Search for the cell housing the specified text and yield its [x, y] center coordinate. 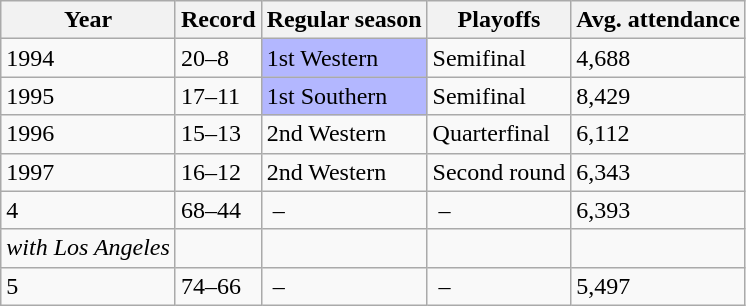
6,112 [658, 134]
6,343 [658, 172]
4,688 [658, 58]
74–66 [218, 286]
with Los Angeles [88, 248]
Regular season [344, 20]
Record [218, 20]
Avg. attendance [658, 20]
1st Western [344, 58]
1st Southern [344, 96]
Year [88, 20]
1996 [88, 134]
68–44 [218, 210]
4 [88, 210]
1997 [88, 172]
20–8 [218, 58]
16–12 [218, 172]
17–11 [218, 96]
Second round [499, 172]
Quarterfinal [499, 134]
15–13 [218, 134]
1995 [88, 96]
6,393 [658, 210]
5 [88, 286]
Playoffs [499, 20]
1994 [88, 58]
8,429 [658, 96]
5,497 [658, 286]
